Determine the [x, y] coordinate at the center of the cell enclosing the given text.  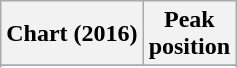
Peak position [189, 34]
Chart (2016) [72, 34]
